Determine the (X, Y) coordinate at the center of the cell enclosing the given text.  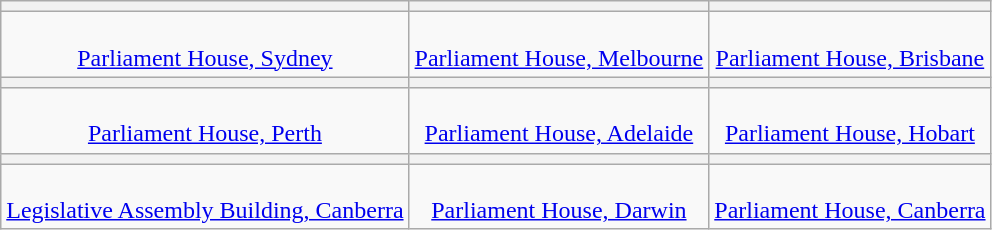
Legislative Assembly Building, Canberra (205, 196)
Parliament House, Adelaide (559, 120)
Parliament House, Sydney (205, 44)
Parliament House, Brisbane (850, 44)
Parliament House, Canberra (850, 196)
Parliament House, Darwin (559, 196)
Parliament House, Perth (205, 120)
Parliament House, Melbourne (559, 44)
Parliament House, Hobart (850, 120)
